Identify which cell holds the provided text, then report its (X, Y) central coordinate. 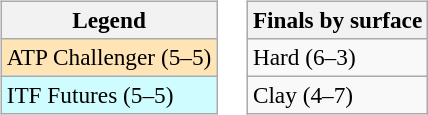
ATP Challenger (5–5) (108, 57)
Finals by surface (337, 20)
Hard (6–3) (337, 57)
ITF Futures (5–5) (108, 95)
Clay (4–7) (337, 95)
Legend (108, 20)
